For the text-containing cell, return its midpoint in [x, y] coordinate format. 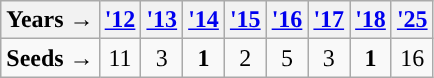
Years → [50, 20]
'15 [245, 20]
2 [245, 58]
'12 [120, 20]
'13 [162, 20]
'17 [329, 20]
11 [120, 58]
5 [287, 58]
'14 [204, 20]
'16 [287, 20]
'25 [412, 20]
16 [412, 58]
'18 [371, 20]
Seeds → [50, 58]
